Determine the (x, y) coordinate at the center of the cell enclosing the given text.  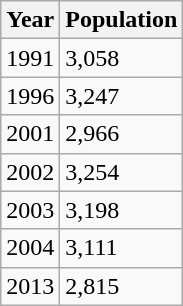
2,966 (122, 134)
3,058 (122, 58)
1991 (30, 58)
2002 (30, 172)
2,815 (122, 286)
3,111 (122, 248)
3,247 (122, 96)
2004 (30, 248)
2003 (30, 210)
2013 (30, 286)
1996 (30, 96)
Population (122, 20)
2001 (30, 134)
Year (30, 20)
3,254 (122, 172)
3,198 (122, 210)
